Provide the [x, y] coordinate of the cell's center where the given text is located.  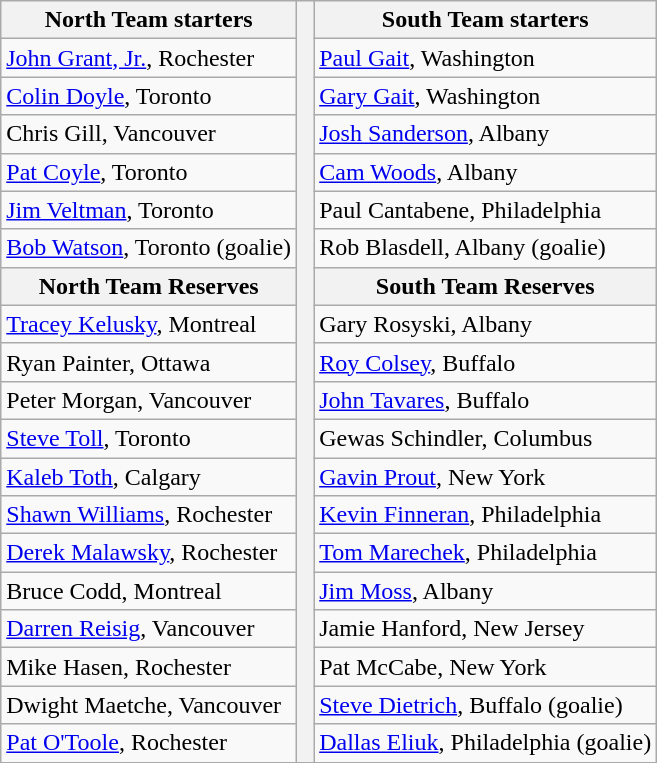
Mike Hasen, Rochester [149, 667]
Paul Gait, Washington [486, 58]
John Grant, Jr., Rochester [149, 58]
John Tavares, Buffalo [486, 400]
Dallas Eliuk, Philadelphia (goalie) [486, 743]
Peter Morgan, Vancouver [149, 400]
Tom Marechek, Philadelphia [486, 553]
Shawn Williams, Rochester [149, 515]
Paul Cantabene, Philadelphia [486, 210]
Roy Colsey, Buffalo [486, 362]
Kaleb Toth, Calgary [149, 477]
Darren Reisig, Vancouver [149, 629]
Gary Gait, Washington [486, 96]
Gewas Schindler, Columbus [486, 438]
Pat O'Toole, Rochester [149, 743]
Jim Moss, Albany [486, 591]
Gavin Prout, New York [486, 477]
Tracey Kelusky, Montreal [149, 324]
South Team Reserves [486, 286]
Bruce Codd, Montreal [149, 591]
North Team Reserves [149, 286]
Chris Gill, Vancouver [149, 134]
Derek Malawsky, Rochester [149, 553]
Jamie Hanford, New Jersey [486, 629]
Ryan Painter, Ottawa [149, 362]
Cam Woods, Albany [486, 172]
Steve Toll, Toronto [149, 438]
Steve Dietrich, Buffalo (goalie) [486, 705]
Kevin Finneran, Philadelphia [486, 515]
Pat Coyle, Toronto [149, 172]
North Team starters [149, 20]
Colin Doyle, Toronto [149, 96]
Dwight Maetche, Vancouver [149, 705]
Josh Sanderson, Albany [486, 134]
Bob Watson, Toronto (goalie) [149, 248]
Jim Veltman, Toronto [149, 210]
Pat McCabe, New York [486, 667]
South Team starters [486, 20]
Rob Blasdell, Albany (goalie) [486, 248]
Gary Rosyski, Albany [486, 324]
